Extract the (x, y) coordinate from the center of the cell holding the provided text.  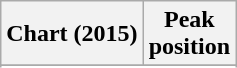
Chart (2015) (72, 34)
Peakposition (189, 34)
